Output the [X, Y] coordinate of the center of the cell containing the given text.  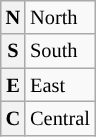
C [13, 118]
East [60, 85]
E [13, 85]
South [60, 51]
N [13, 17]
S [13, 51]
North [60, 17]
Central [60, 118]
